For the text-containing cell, return its midpoint in (X, Y) coordinate format. 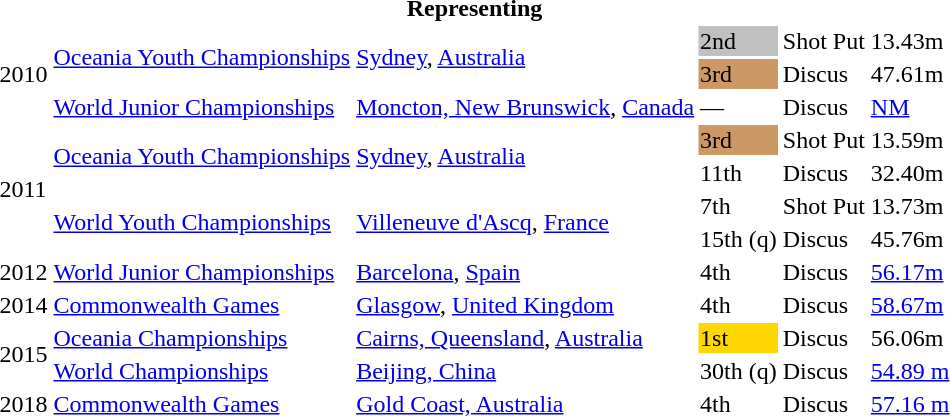
15th (q) (739, 239)
Barcelona, Spain (526, 272)
Villeneuve d'Ascq, France (526, 222)
Commonwealth Games (202, 305)
Oceania Championships (202, 338)
— (739, 107)
11th (739, 173)
7th (739, 206)
Beijing, China (526, 371)
Glasgow, United Kingdom (526, 305)
World Youth Championships (202, 222)
1st (739, 338)
30th (q) (739, 371)
World Championships (202, 371)
Moncton, New Brunswick, Canada (526, 107)
2nd (739, 41)
Cairns, Queensland, Australia (526, 338)
